Scan for the cell matching the given text and deliver its [X, Y] coordinate at center. 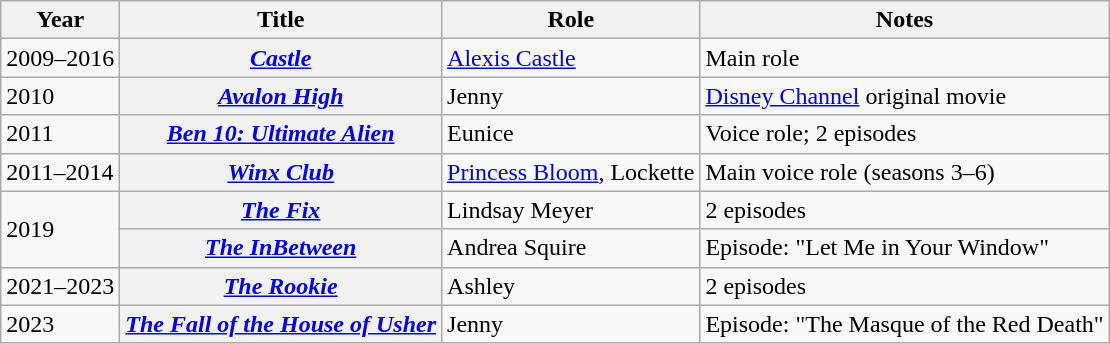
2023 [60, 324]
The Fall of the House of Usher [281, 324]
2009–2016 [60, 58]
Title [281, 20]
Year [60, 20]
Ben 10: Ultimate Alien [281, 134]
2011–2014 [60, 172]
Andrea Squire [571, 248]
The InBetween [281, 248]
2010 [60, 96]
Winx Club [281, 172]
The Fix [281, 210]
Alexis Castle [571, 58]
2011 [60, 134]
Disney Channel original movie [904, 96]
Main voice role (seasons 3–6) [904, 172]
Lindsay Meyer [571, 210]
Episode: "The Masque of the Red Death" [904, 324]
Ashley [571, 286]
The Rookie [281, 286]
Princess Bloom, Lockette [571, 172]
Notes [904, 20]
2019 [60, 229]
Avalon High [281, 96]
Main role [904, 58]
Castle [281, 58]
Eunice [571, 134]
Episode: "Let Me in Your Window" [904, 248]
2021–2023 [60, 286]
Voice role; 2 episodes [904, 134]
Role [571, 20]
